Identify which cell holds the provided text, then report its [x, y] central coordinate. 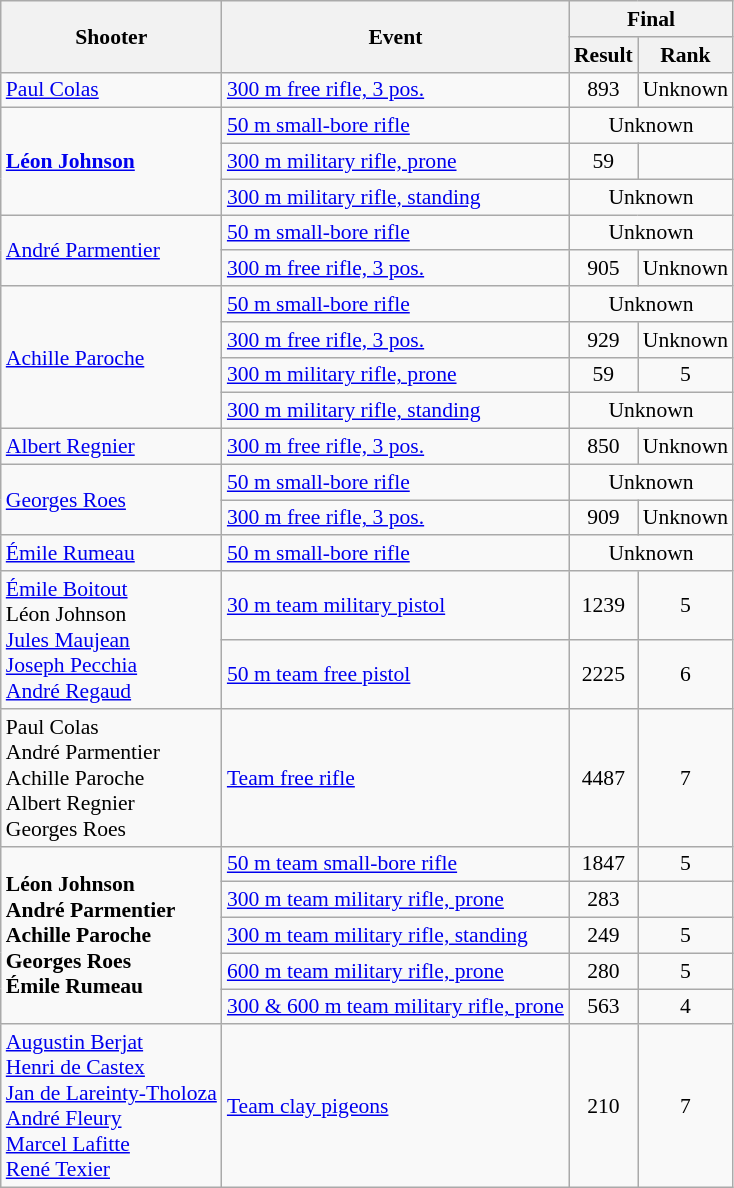
300 & 600 m team military rifle, prone [396, 1007]
563 [604, 1007]
Émile Rumeau [112, 554]
6 [686, 674]
1847 [604, 864]
50 m team small-bore rifle [396, 864]
4487 [604, 778]
Georges Roes [112, 500]
Augustin Berjat Henri de Castex Jan de Lareinty-Tholoza André Fleury Marcel Lafitte René Texier [112, 1106]
300 m team military rifle, prone [396, 900]
Rank [686, 55]
249 [604, 936]
Final [651, 19]
Event [396, 36]
Paul Colas André Parmentier Achille Paroche Albert Regnier Georges Roes [112, 778]
Team clay pigeons [396, 1106]
André Parmentier [112, 250]
30 m team military pistol [396, 606]
Achille Paroche [112, 357]
Léon Johnson André Parmentier Achille Paroche Georges Roes Émile Rumeau [112, 935]
280 [604, 971]
Result [604, 55]
283 [604, 900]
1239 [604, 606]
850 [604, 447]
4 [686, 1007]
Paul Colas [112, 90]
Shooter [112, 36]
2225 [604, 674]
50 m team free pistol [396, 674]
Émile Boitout Léon Johnson Jules Maujean Joseph Pecchia André Regaud [112, 640]
Team free rifle [396, 778]
909 [604, 518]
600 m team military rifle, prone [396, 971]
300 m team military rifle, standing [396, 936]
210 [604, 1106]
Albert Regnier [112, 447]
905 [604, 269]
893 [604, 90]
Léon Johnson [112, 162]
929 [604, 340]
